Search for the cell housing the specified text and yield its (X, Y) center coordinate. 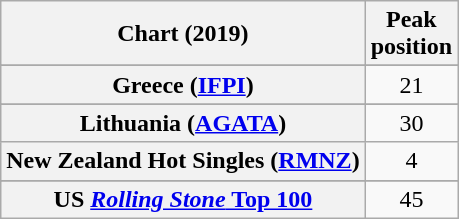
45 (411, 199)
New Zealand Hot Singles (RMNZ) (183, 161)
4 (411, 161)
Greece (IFPI) (183, 85)
21 (411, 85)
Chart (2019) (183, 34)
US Rolling Stone Top 100 (183, 199)
Lithuania (AGATA) (183, 123)
Peakposition (411, 34)
30 (411, 123)
